Capture the cell that displays the provided text and extract its [x, y] central coordinate. 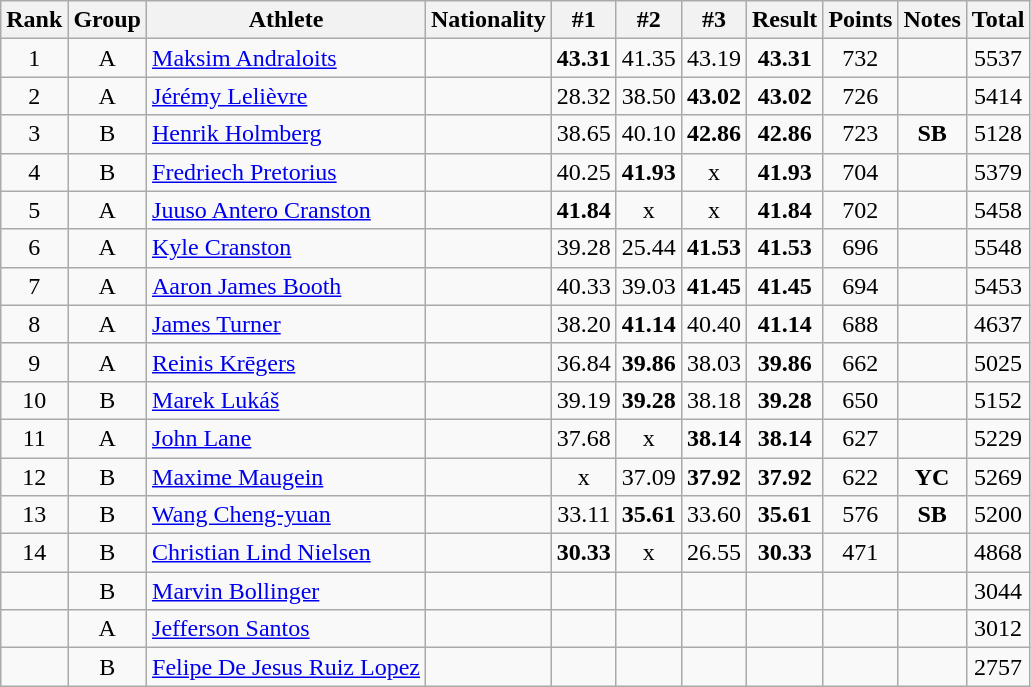
Henrik Holmberg [286, 134]
38.03 [714, 362]
13 [34, 515]
38.18 [714, 400]
40.40 [714, 324]
3044 [998, 591]
5458 [998, 210]
Result [784, 20]
5453 [998, 286]
#3 [714, 20]
702 [860, 210]
Marvin Bollinger [286, 591]
41.35 [648, 58]
Points [860, 20]
704 [860, 172]
5414 [998, 96]
38.50 [648, 96]
Christian Lind Nielsen [286, 553]
Jefferson Santos [286, 629]
688 [860, 324]
696 [860, 248]
723 [860, 134]
11 [34, 438]
2757 [998, 667]
Marek Lukáš [286, 400]
38.65 [584, 134]
39.03 [648, 286]
Maxime Maugein [286, 477]
4 [34, 172]
#2 [648, 20]
25.44 [648, 248]
9 [34, 362]
6 [34, 248]
33.60 [714, 515]
Reinis Krēgers [286, 362]
622 [860, 477]
5229 [998, 438]
662 [860, 362]
694 [860, 286]
732 [860, 58]
36.84 [584, 362]
5 [34, 210]
726 [860, 96]
Rank [34, 20]
Juuso Antero Cranston [286, 210]
10 [34, 400]
4637 [998, 324]
39.19 [584, 400]
5269 [998, 477]
James Turner [286, 324]
37.09 [648, 477]
5200 [998, 515]
37.68 [584, 438]
43.19 [714, 58]
3012 [998, 629]
Kyle Cranston [286, 248]
5379 [998, 172]
Group [108, 20]
12 [34, 477]
Aaron James Booth [286, 286]
5025 [998, 362]
627 [860, 438]
28.32 [584, 96]
Wang Cheng-yuan [286, 515]
8 [34, 324]
2 [34, 96]
Felipe De Jesus Ruiz Lopez [286, 667]
YC [932, 477]
Nationality [489, 20]
5548 [998, 248]
Notes [932, 20]
38.20 [584, 324]
26.55 [714, 553]
650 [860, 400]
4868 [998, 553]
40.25 [584, 172]
#1 [584, 20]
Fredriech Pretorius [286, 172]
40.33 [584, 286]
3 [34, 134]
576 [860, 515]
Total [998, 20]
471 [860, 553]
Maksim Andraloits [286, 58]
1 [34, 58]
5128 [998, 134]
5152 [998, 400]
40.10 [648, 134]
John Lane [286, 438]
5537 [998, 58]
33.11 [584, 515]
7 [34, 286]
Athlete [286, 20]
Jérémy Lelièvre [286, 96]
14 [34, 553]
